Detect which cell encompasses the target text, then output its (x, y) center coordinate. 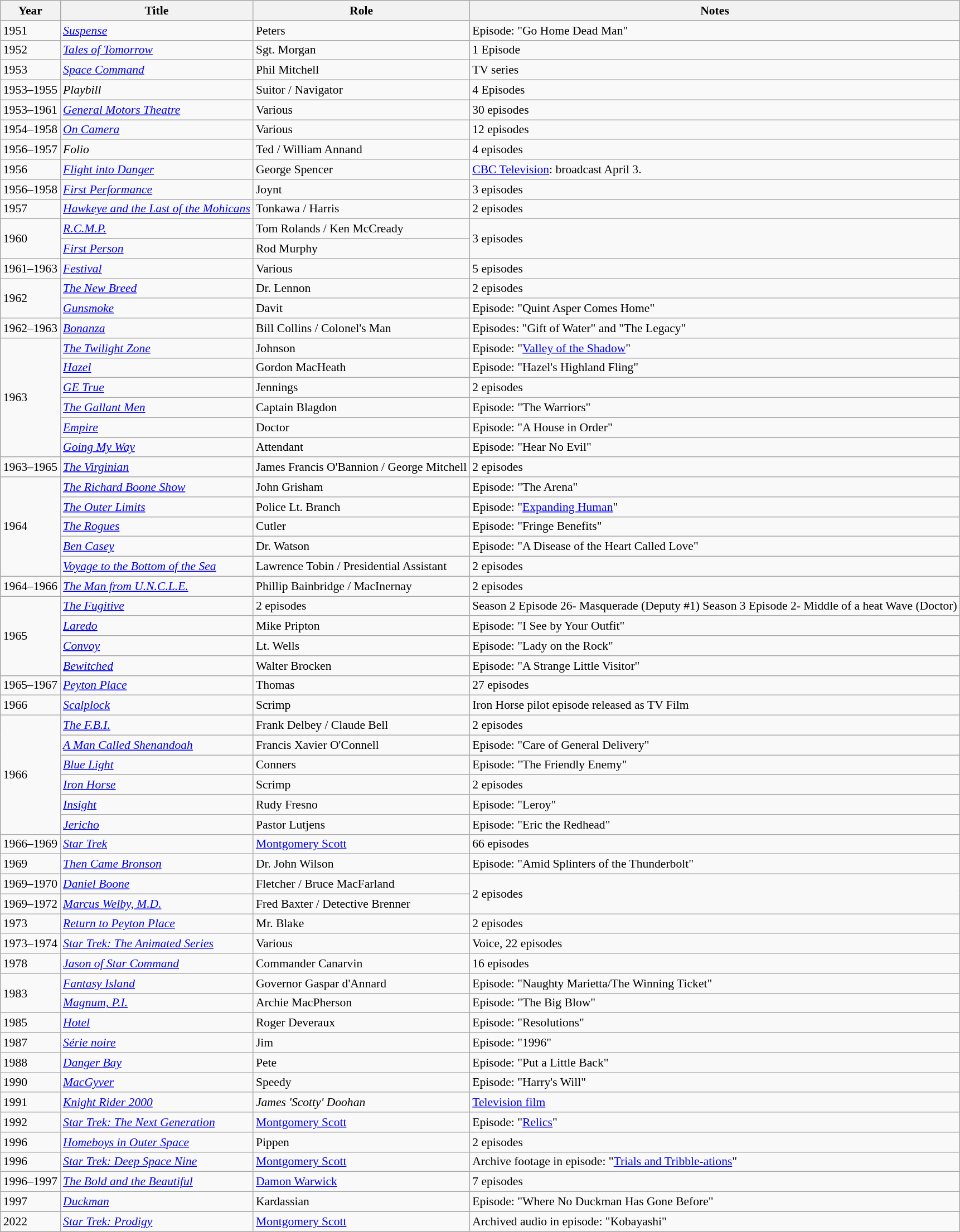
The Twilight Zone (157, 348)
James 'Scotty' Doohan (361, 1103)
Pastor Lutjens (361, 825)
Episode: "Go Home Dead Man" (715, 31)
Mike Pripton (361, 626)
Episode: "Leroy" (715, 805)
1969 (30, 864)
First Person (157, 249)
Jennings (361, 388)
Episode: "Lady on the Rock" (715, 646)
The Man from U.N.C.L.E. (157, 586)
1992 (30, 1122)
Episode: "Relics" (715, 1122)
Dr. Lennon (361, 289)
1957 (30, 209)
Kardassian (361, 1202)
Episode: "The Friendly Enemy" (715, 765)
Episode: "Expanding Human" (715, 507)
Bewitched (157, 666)
Dr. John Wilson (361, 864)
Episode: "Care of General Delivery" (715, 745)
Peters (361, 31)
Sgt. Morgan (361, 50)
1953 (30, 70)
Episode: "The Big Blow" (715, 1003)
Governor Gaspar d'Annard (361, 983)
27 episodes (715, 685)
The Bold and the Beautiful (157, 1182)
Star Trek: Deep Space Nine (157, 1162)
Doctor (361, 427)
1960 (30, 238)
Lawrence Tobin / Presidential Assistant (361, 567)
General Motors Theatre (157, 110)
Bonanza (157, 328)
Joynt (361, 189)
Police Lt. Branch (361, 507)
Attendant (361, 447)
Year (30, 11)
Tales of Tomorrow (157, 50)
Bill Collins / Colonel's Man (361, 328)
1951 (30, 31)
4 Episodes (715, 90)
Rod Murphy (361, 249)
Ben Casey (157, 547)
1964–1966 (30, 586)
1965 (30, 636)
Festival (157, 269)
Iron Horse (157, 785)
Episode: "Fringe Benefits" (715, 527)
1969–1972 (30, 904)
1987 (30, 1043)
1988 (30, 1063)
Episode: "Hear No Evil" (715, 447)
Episode: "Harry's Will" (715, 1083)
1963–1965 (30, 468)
1996–1997 (30, 1182)
Duckman (157, 1202)
Lt. Wells (361, 646)
Pete (361, 1063)
1973 (30, 924)
1956–1958 (30, 189)
R.C.M.P. (157, 229)
Fred Baxter / Detective Brenner (361, 904)
Episode: "A Strange Little Visitor" (715, 666)
16 episodes (715, 963)
1963 (30, 398)
Walter Brocken (361, 666)
1953–1961 (30, 110)
The Virginian (157, 468)
Suitor / Navigator (361, 90)
Flight into Danger (157, 169)
Then Came Bronson (157, 864)
Episode: "Quint Asper Comes Home" (715, 309)
Pippen (361, 1142)
Hotel (157, 1023)
The Outer Limits (157, 507)
First Performance (157, 189)
Star Trek: The Next Generation (157, 1122)
Tom Rolands / Ken McCready (361, 229)
Episode: "I See by Your Outfit" (715, 626)
Season 2 Episode 26- Masquerade (Deputy #1) Season 3 Episode 2- Middle of a heat Wave (Doctor) (715, 606)
Hazel (157, 368)
Episode: "Amid Splinters of the Thunderbolt" (715, 864)
Episode: "The Warriors" (715, 408)
Fantasy Island (157, 983)
Conners (361, 765)
Cutler (361, 527)
Commander Canarvin (361, 963)
Magnum, P.I. (157, 1003)
Damon Warwick (361, 1182)
1956 (30, 169)
1969–1970 (30, 884)
Space Command (157, 70)
Jason of Star Command (157, 963)
CBC Television: broadcast April 3. (715, 169)
Daniel Boone (157, 884)
George Spencer (361, 169)
Phillip Bainbridge / MacInernay (361, 586)
Marcus Welby, M.D. (157, 904)
30 episodes (715, 110)
7 episodes (715, 1182)
The F.B.I. (157, 725)
GE True (157, 388)
Ted / William Annand (361, 150)
Speedy (361, 1083)
Episode: "Valley of the Shadow" (715, 348)
Dr. Watson (361, 547)
Episodes: "Gift of Water" and "The Legacy" (715, 328)
Phil Mitchell (361, 70)
1966–1969 (30, 844)
Star Trek: The Animated Series (157, 944)
Mr. Blake (361, 924)
Archive footage in episode: "Trials and Tribble-ations" (715, 1162)
Episode: "The Arena" (715, 487)
Voyage to the Bottom of the Sea (157, 567)
John Grisham (361, 487)
Gordon MacHeath (361, 368)
Iron Horse pilot episode released as TV Film (715, 705)
Playbill (157, 90)
Gunsmoke (157, 309)
66 episodes (715, 844)
The Gallant Men (157, 408)
Tonkawa / Harris (361, 209)
1997 (30, 1202)
Francis Xavier O'Connell (361, 745)
Danger Bay (157, 1063)
James Francis O'Bannion / George Mitchell (361, 468)
Roger Deveraux (361, 1023)
Notes (715, 11)
The Rogues (157, 527)
A Man Called Shenandoah (157, 745)
Homeboys in Outer Space (157, 1142)
Episode: "Where No Duckman Has Gone Before" (715, 1202)
2022 (30, 1221)
Suspense (157, 31)
Episode: "A Disease of the Heart Called Love" (715, 547)
The Fugitive (157, 606)
Star Trek: Prodigy (157, 1221)
TV series (715, 70)
1991 (30, 1103)
Empire (157, 427)
1990 (30, 1083)
4 episodes (715, 150)
1953–1955 (30, 90)
Going My Way (157, 447)
1985 (30, 1023)
Convoy (157, 646)
Captain Blagdon (361, 408)
Episode: "Resolutions" (715, 1023)
Episode: "Eric the Redhead" (715, 825)
Série noire (157, 1043)
Knight Rider 2000 (157, 1103)
Role (361, 11)
Archie MacPherson (361, 1003)
1962–1963 (30, 328)
1964 (30, 527)
1954–1958 (30, 130)
Title (157, 11)
The New Breed (157, 289)
Laredo (157, 626)
The Richard Boone Show (157, 487)
Archived audio in episode: "Kobayashi" (715, 1221)
1962 (30, 299)
1 Episode (715, 50)
Voice, 22 episodes (715, 944)
12 episodes (715, 130)
Thomas (361, 685)
Jim (361, 1043)
1965–1967 (30, 685)
1978 (30, 963)
1973–1974 (30, 944)
On Camera (157, 130)
Television film (715, 1103)
1952 (30, 50)
1961–1963 (30, 269)
Episode: "Put a Little Back" (715, 1063)
Hawkeye and the Last of the Mohicans (157, 209)
Frank Delbey / Claude Bell (361, 725)
Jericho (157, 825)
5 episodes (715, 269)
MacGyver (157, 1083)
Rudy Fresno (361, 805)
1956–1957 (30, 150)
Johnson (361, 348)
Star Trek (157, 844)
Scalplock (157, 705)
Episode: "1996" (715, 1043)
Fletcher / Bruce MacFarland (361, 884)
Folio (157, 150)
Peyton Place (157, 685)
Blue Light (157, 765)
1983 (30, 993)
Return to Peyton Place (157, 924)
Davit (361, 309)
Insight (157, 805)
Episode: "A House in Order" (715, 427)
Episode: "Hazel's Highland Fling" (715, 368)
Episode: "Naughty Marietta/The Winning Ticket" (715, 983)
